For the text-containing cell, return its midpoint in [x, y] coordinate format. 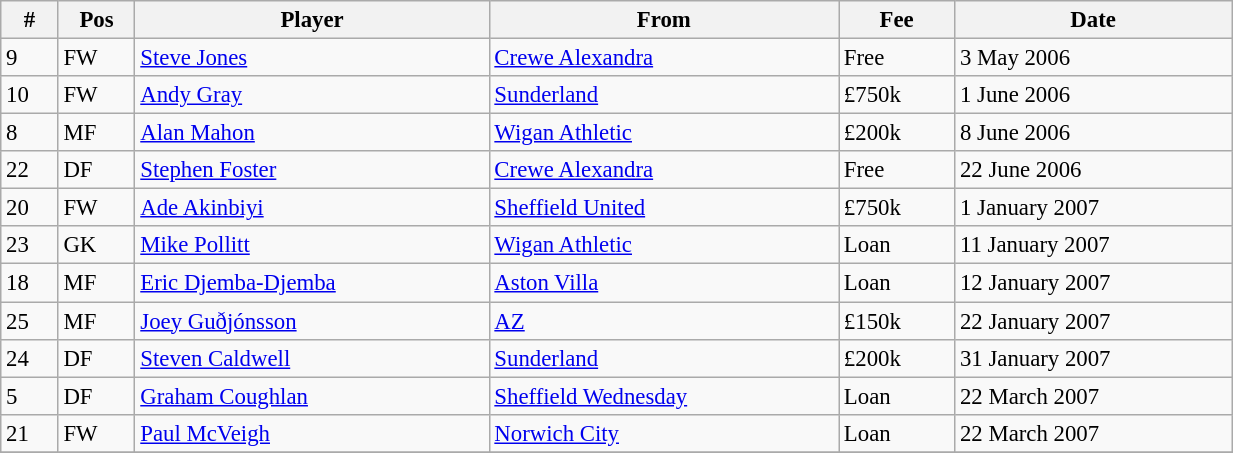
24 [30, 358]
Steven Caldwell [312, 358]
Stephen Foster [312, 170]
Sheffield Wednesday [664, 396]
1 June 2006 [1094, 95]
From [664, 20]
Pos [96, 20]
12 January 2007 [1094, 283]
22 January 2007 [1094, 321]
Joey Guðjónsson [312, 321]
18 [30, 283]
Ade Akinbiyi [312, 208]
£150k [897, 321]
Fee [897, 20]
Steve Jones [312, 58]
Sheffield United [664, 208]
Aston Villa [664, 283]
Date [1094, 20]
Andy Gray [312, 95]
11 January 2007 [1094, 245]
# [30, 20]
5 [30, 396]
23 [30, 245]
8 [30, 133]
22 June 2006 [1094, 170]
AZ [664, 321]
10 [30, 95]
8 June 2006 [1094, 133]
9 [30, 58]
31 January 2007 [1094, 358]
21 [30, 433]
Graham Coughlan [312, 396]
Eric Djemba-Djemba [312, 283]
GK [96, 245]
25 [30, 321]
20 [30, 208]
Paul McVeigh [312, 433]
Player [312, 20]
Norwich City [664, 433]
22 [30, 170]
3 May 2006 [1094, 58]
Mike Pollitt [312, 245]
Alan Mahon [312, 133]
1 January 2007 [1094, 208]
